Detect which cell encompasses the target text, then output its (x, y) center coordinate. 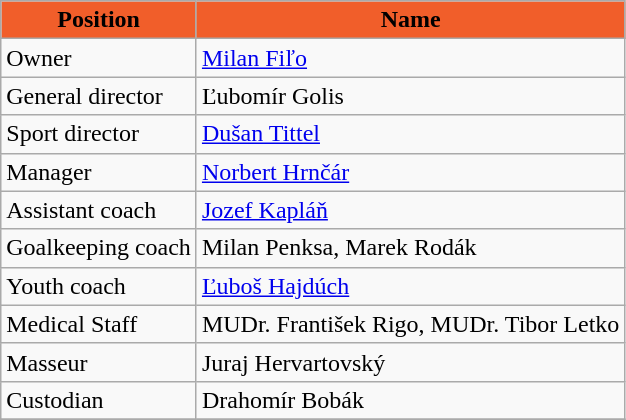
MUDr. František Rigo, MUDr. Tibor Letko (410, 324)
Juraj Hervartovský (410, 362)
Masseur (99, 362)
Custodian (99, 400)
Owner (99, 58)
Dušan Tittel (410, 134)
Goalkeeping coach (99, 248)
Ľubomír Golis (410, 96)
General director (99, 96)
Position (99, 20)
Assistant coach (99, 210)
Manager (99, 172)
Medical Staff (99, 324)
Ľuboš Hajdúch (410, 286)
Jozef Kapláň (410, 210)
Milan Fiľo (410, 58)
Youth coach (99, 286)
Sport director (99, 134)
Milan Penksa, Marek Rodák (410, 248)
Drahomír Bobák (410, 400)
Norbert Hrnčár (410, 172)
Name (410, 20)
